Identify which cell holds the provided text, then report its (x, y) central coordinate. 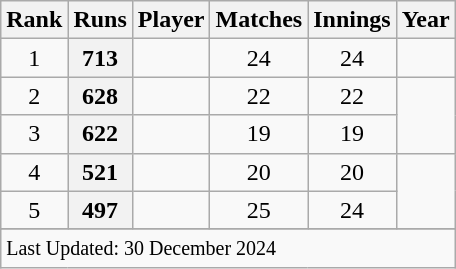
497 (100, 210)
628 (100, 96)
Runs (100, 20)
2 (34, 96)
Player (171, 20)
1 (34, 58)
622 (100, 134)
5 (34, 210)
25 (259, 210)
Rank (34, 20)
Innings (352, 20)
713 (100, 58)
Last Updated: 30 December 2024 (228, 248)
4 (34, 172)
3 (34, 134)
Matches (259, 20)
Year (426, 20)
521 (100, 172)
